For the text-containing cell, return its midpoint in (X, Y) coordinate format. 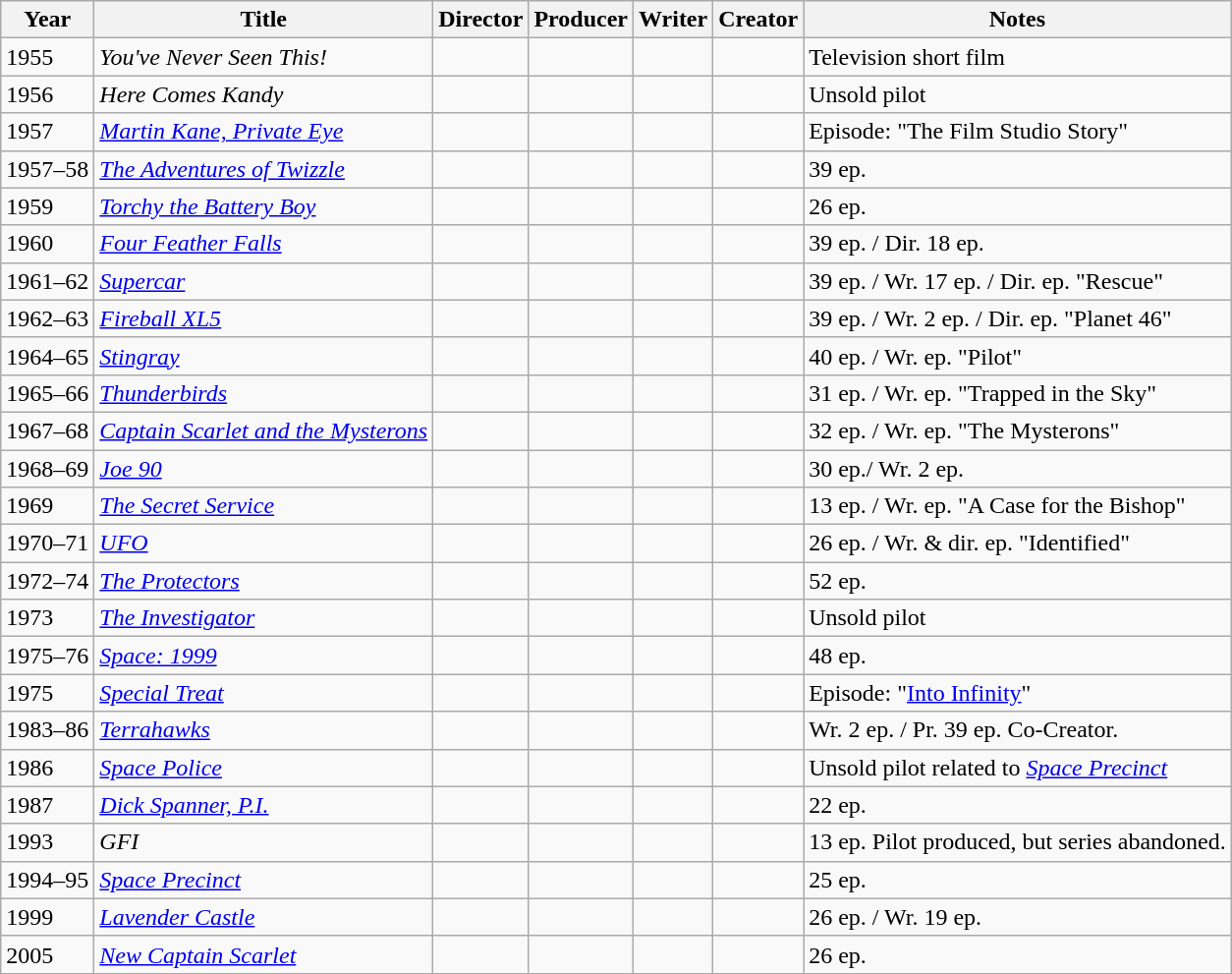
1972–74 (47, 581)
1973 (47, 618)
Special Treat (263, 693)
1957–58 (47, 169)
Supercar (263, 281)
Year (47, 20)
Director (481, 20)
Fireball XL5 (263, 318)
1965–66 (47, 393)
13 ep. Pilot produced, but series abandoned. (1018, 842)
Space Police (263, 768)
39 ep. / Dir. 18 ep. (1018, 244)
Space: 1999 (263, 656)
You've Never Seen This! (263, 57)
32 ep. / Wr. ep. "The Mysterons" (1018, 430)
26 ep. / Wr. & dir. ep. "Identified" (1018, 544)
26 ep. / Wr. 19 ep. (1018, 917)
1968–69 (47, 469)
2005 (47, 954)
Captain Scarlet and the Mysterons (263, 430)
1969 (47, 506)
40 ep. / Wr. ep. "Pilot" (1018, 356)
The Adventures of Twizzle (263, 169)
Dick Spanner, P.I. (263, 805)
1955 (47, 57)
Joe 90 (263, 469)
The Secret Service (263, 506)
1987 (47, 805)
Four Feather Falls (263, 244)
1994–95 (47, 880)
Notes (1018, 20)
1983–86 (47, 730)
1975–76 (47, 656)
UFO (263, 544)
Thunderbirds (263, 393)
39 ep. (1018, 169)
1967–68 (47, 430)
Episode: "The Film Studio Story" (1018, 132)
New Captain Scarlet (263, 954)
13 ep. / Wr. ep. "A Case for the Bishop" (1018, 506)
1999 (47, 917)
25 ep. (1018, 880)
39 ep. / Wr. 2 ep. / Dir. ep. "Planet 46" (1018, 318)
Torchy the Battery Boy (263, 206)
1962–63 (47, 318)
22 ep. (1018, 805)
1961–62 (47, 281)
Writer (672, 20)
1964–65 (47, 356)
1959 (47, 206)
GFI (263, 842)
Stingray (263, 356)
Martin Kane, Private Eye (263, 132)
The Protectors (263, 581)
Wr. 2 ep. / Pr. 39 ep. Co-Creator. (1018, 730)
Title (263, 20)
Creator (758, 20)
1960 (47, 244)
1975 (47, 693)
The Investigator (263, 618)
1957 (47, 132)
Lavender Castle (263, 917)
Episode: "Into Infinity" (1018, 693)
1993 (47, 842)
Terrahawks (263, 730)
48 ep. (1018, 656)
1956 (47, 94)
39 ep. / Wr. 17 ep. / Dir. ep. "Rescue" (1018, 281)
Here Comes Kandy (263, 94)
30 ep./ Wr. 2 ep. (1018, 469)
Unsold pilot related to Space Precinct (1018, 768)
Space Precinct (263, 880)
Producer (582, 20)
31 ep. / Wr. ep. "Trapped in the Sky" (1018, 393)
52 ep. (1018, 581)
1986 (47, 768)
1970–71 (47, 544)
Television short film (1018, 57)
